Capture the cell that displays the provided text and extract its (x, y) central coordinate. 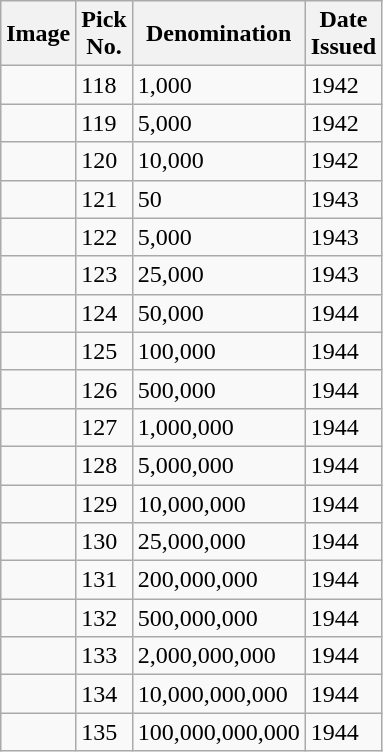
PickNo. (104, 34)
122 (104, 237)
100,000,000,000 (218, 732)
118 (104, 85)
Denomination (218, 34)
5,000,000 (218, 465)
131 (104, 580)
134 (104, 694)
1,000 (218, 85)
127 (104, 427)
124 (104, 313)
1,000,000 (218, 427)
50 (218, 199)
200,000,000 (218, 580)
10,000,000,000 (218, 694)
123 (104, 275)
130 (104, 542)
500,000 (218, 389)
25,000,000 (218, 542)
Image (38, 34)
128 (104, 465)
132 (104, 618)
133 (104, 656)
121 (104, 199)
125 (104, 351)
DateIssued (343, 34)
25,000 (218, 275)
135 (104, 732)
500,000,000 (218, 618)
126 (104, 389)
50,000 (218, 313)
2,000,000,000 (218, 656)
119 (104, 123)
120 (104, 161)
10,000,000 (218, 503)
129 (104, 503)
100,000 (218, 351)
10,000 (218, 161)
